Capture the cell that displays the provided text and extract its [X, Y] central coordinate. 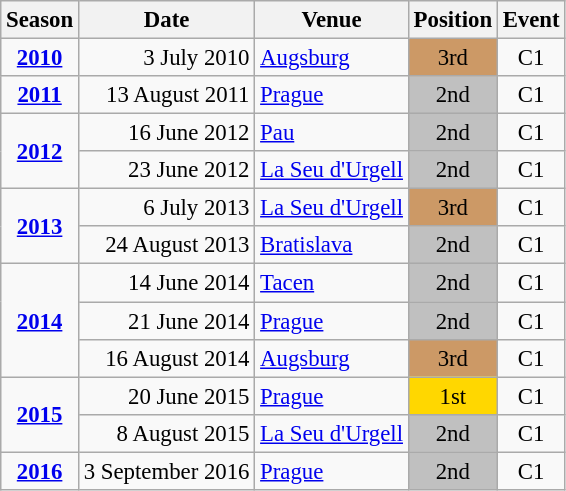
20 June 2015 [166, 396]
Bratislava [332, 245]
2011 [40, 95]
Pau [332, 133]
3 July 2010 [166, 58]
2014 [40, 320]
Event [531, 20]
Season [40, 20]
Venue [332, 20]
2010 [40, 58]
2016 [40, 471]
2015 [40, 414]
8 August 2015 [166, 433]
16 June 2012 [166, 133]
23 June 2012 [166, 170]
6 July 2013 [166, 208]
16 August 2014 [166, 358]
1st [452, 396]
3 September 2016 [166, 471]
2013 [40, 226]
Tacen [332, 283]
Position [452, 20]
2012 [40, 152]
Date [166, 20]
14 June 2014 [166, 283]
24 August 2013 [166, 245]
13 August 2011 [166, 95]
21 June 2014 [166, 321]
